Detect which cell encompasses the target text, then output its (X, Y) center coordinate. 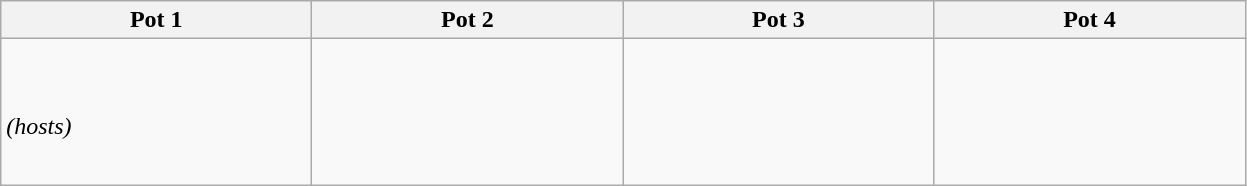
Pot 4 (1090, 20)
(hosts) (156, 112)
Pot 2 (468, 20)
Pot 1 (156, 20)
Pot 3 (778, 20)
